Identify which cell holds the provided text, then report its (x, y) central coordinate. 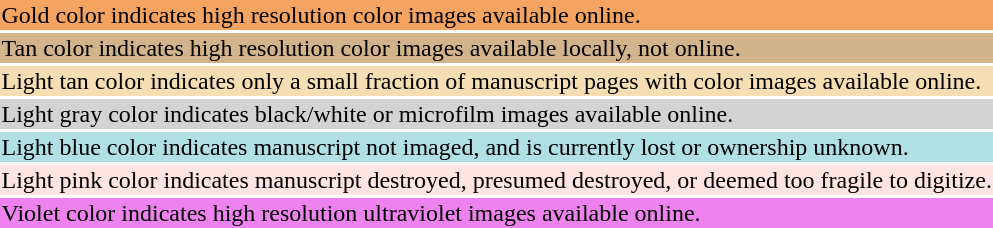
Light pink color indicates manuscript destroyed, presumed destroyed, or deemed too fragile to digitize. (496, 180)
Violet color indicates high resolution ultraviolet images available online. (496, 213)
Gold color indicates high resolution color images available online. (496, 15)
Tan color indicates high resolution color images available locally, not online. (496, 48)
Light gray color indicates black/white or microfilm images available online. (496, 114)
Light tan color indicates only a small fraction of manuscript pages with color images available online. (496, 81)
Light blue color indicates manuscript not imaged, and is currently lost or ownership unknown. (496, 147)
